Find where the given text appears and provide that cell's center as (X, Y) coordinate. 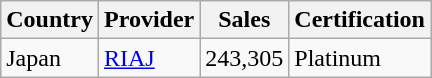
Provider (148, 20)
243,305 (244, 58)
RIAJ (148, 58)
Japan (50, 58)
Platinum (360, 58)
Country (50, 20)
Certification (360, 20)
Sales (244, 20)
